Extract the [X, Y] coordinate from the center of the cell holding the provided text.  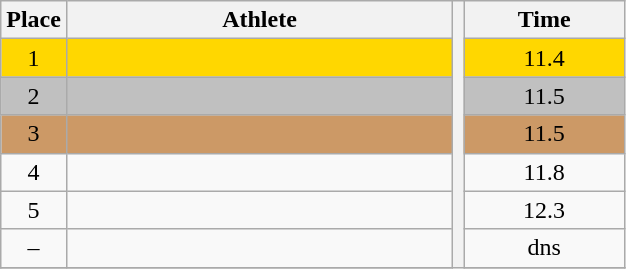
3 [34, 134]
11.8 [544, 172]
Place [34, 20]
2 [34, 96]
5 [34, 210]
Time [544, 20]
11.4 [544, 58]
4 [34, 172]
– [34, 248]
dns [544, 248]
12.3 [544, 210]
1 [34, 58]
Athlete [259, 20]
